Search for the cell housing the specified text and yield its [x, y] center coordinate. 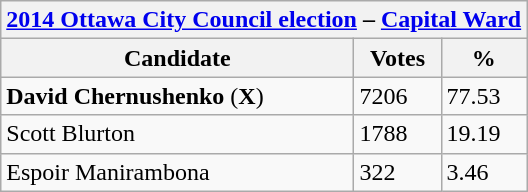
Candidate [178, 58]
Votes [398, 58]
David Chernushenko (X) [178, 96]
322 [398, 172]
2014 Ottawa City Council election – Capital Ward [264, 20]
% [484, 58]
3.46 [484, 172]
7206 [398, 96]
Espoir Manirambona [178, 172]
1788 [398, 134]
Scott Blurton [178, 134]
77.53 [484, 96]
19.19 [484, 134]
